Output the [X, Y] coordinate of the center of the cell containing the given text.  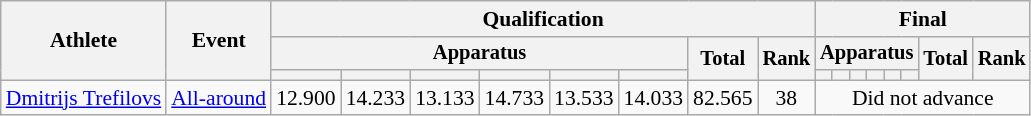
Did not advance [922, 98]
13.133 [444, 98]
Athlete [84, 40]
14.733 [514, 98]
Dmitrijs Trefilovs [84, 98]
14.233 [376, 98]
Final [922, 19]
13.533 [584, 98]
Event [218, 40]
Qualification [543, 19]
38 [787, 98]
82.565 [722, 98]
All-around [218, 98]
14.033 [654, 98]
12.900 [306, 98]
